Extract the [x, y] coordinate from the center of the cell holding the provided text.  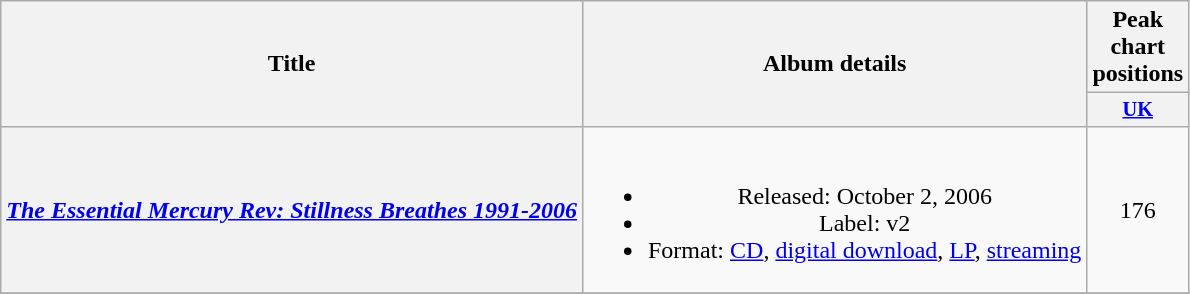
The Essential Mercury Rev: Stillness Breathes 1991-2006 [292, 210]
UK [1138, 110]
176 [1138, 210]
Album details [834, 64]
Title [292, 64]
Released: October 2, 2006Label: v2Format: CD, digital download, LP, streaming [834, 210]
Peak chart positions [1138, 47]
